Provide the [X, Y] coordinate of the cell's center where the given text is located.  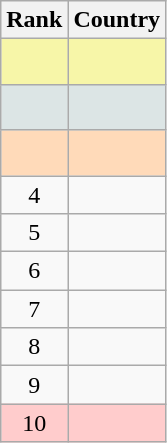
9 [34, 385]
Country [117, 20]
8 [34, 347]
5 [34, 233]
4 [34, 195]
6 [34, 271]
7 [34, 309]
10 [34, 423]
Rank [34, 20]
